Extract the (x, y) coordinate from the center of the cell holding the provided text.  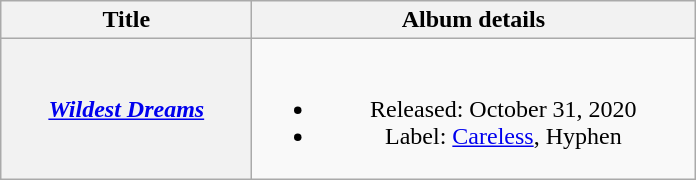
Album details (474, 20)
Wildest Dreams (126, 109)
Released: October 31, 2020 Label: Careless, Hyphen (474, 109)
Title (126, 20)
